Pinpoint the cell where the given text exists, returning its [x, y] midpoint coordinate. 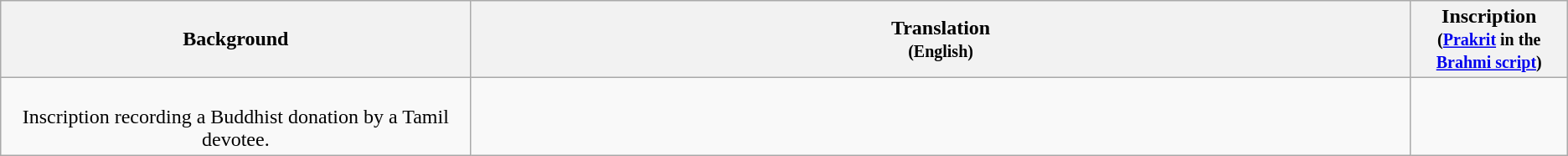
Inscription recording a Buddhist donation by a Tamil devotee. [236, 117]
Inscription(Prakrit in the Brahmi script) [1489, 39]
Translation(English) [941, 39]
Background [236, 39]
